Detect which cell encompasses the target text, then output its [X, Y] center coordinate. 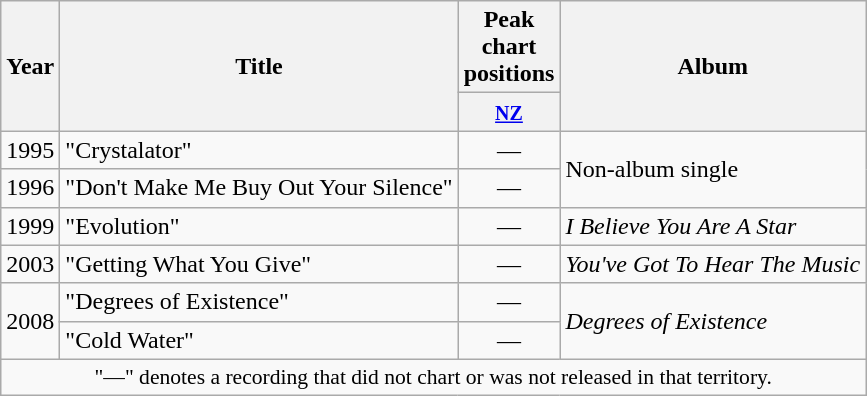
"Cold Water" [259, 340]
2003 [30, 264]
You've Got To Hear The Music [713, 264]
Peak chart positions [509, 47]
"Don't Make Me Buy Out Your Silence" [259, 188]
"Getting What You Give" [259, 264]
Non-album single [713, 169]
1999 [30, 226]
Album [713, 66]
I Believe You Are A Star [713, 226]
Year [30, 66]
Degrees of Existence [713, 321]
2008 [30, 321]
"—" denotes a recording that did not chart or was not released in that territory. [434, 377]
1996 [30, 188]
1995 [30, 150]
"Degrees of Existence" [259, 302]
Title [259, 66]
NZ [509, 112]
"Evolution" [259, 226]
"Crystalator" [259, 150]
